Provide the (x, y) coordinate of the cell's center where the given text is located.  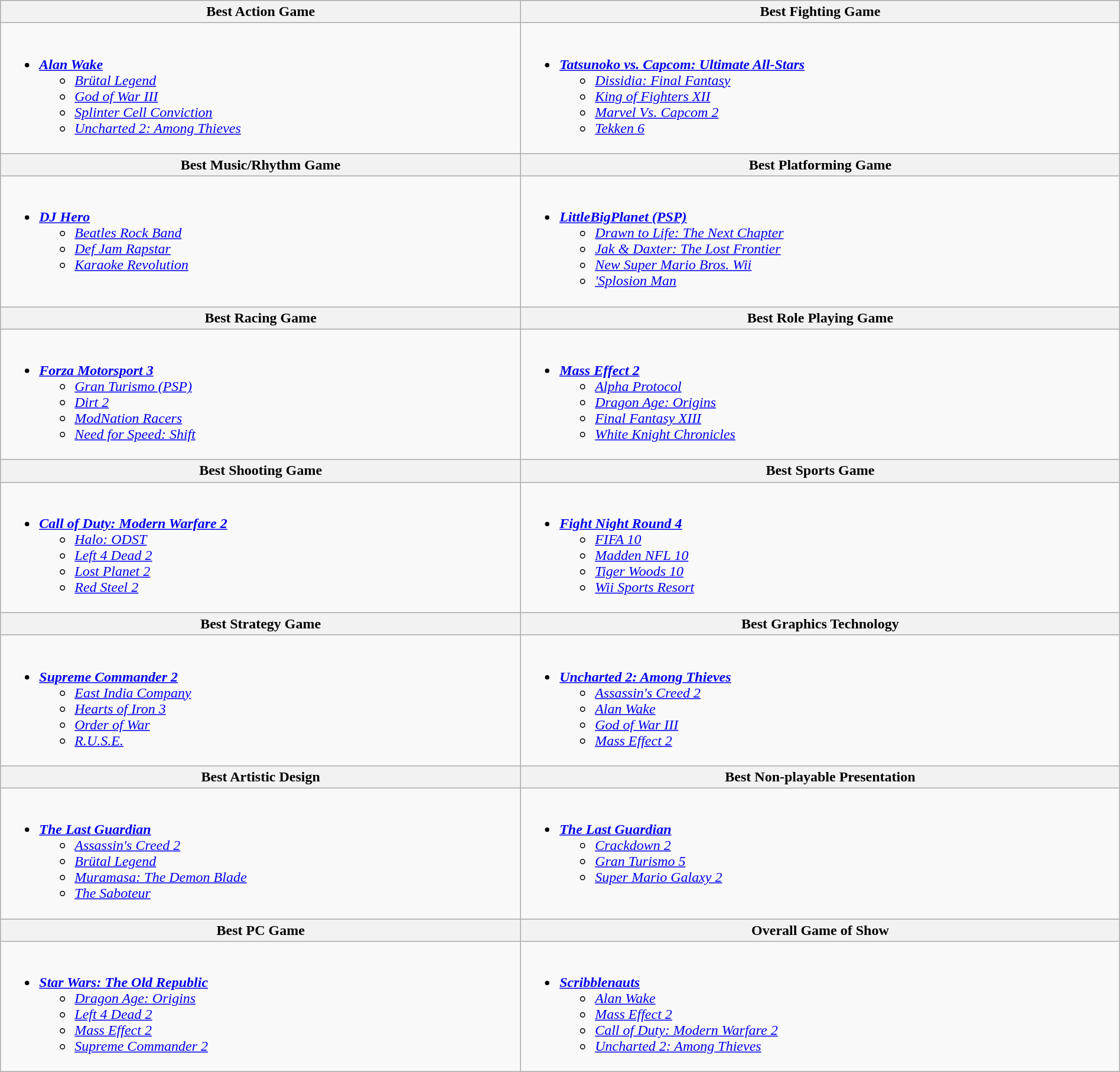
Best Action Game (261, 12)
Best Non-playable Presentation (821, 777)
The Last GuardianAssassin's Creed 2Brütal LegendMuramasa: The Demon BladeThe Saboteur (261, 853)
Best Music/Rhythm Game (261, 165)
Star Wars: The Old RepublicDragon Age: OriginsLeft 4 Dead 2Mass Effect 2Supreme Commander 2 (261, 1006)
Best Artistic Design (261, 777)
Best Graphics Technology (821, 624)
Tatsunoko vs. Capcom: Ultimate All-StarsDissidia: Final FantasyKing of Fighters XIIMarvel Vs. Capcom 2Tekken 6 (821, 89)
Alan WakeBrütal LegendGod of War IIISplinter Cell ConvictionUncharted 2: Among Thieves (261, 89)
Best Platforming Game (821, 165)
Supreme Commander 2East India CompanyHearts of Iron 3Order of WarR.U.S.E. (261, 700)
Fight Night Round 4FIFA 10Madden NFL 10Tiger Woods 10Wii Sports Resort (821, 547)
Best Shooting Game (261, 471)
DJ HeroBeatles Rock BandDef Jam RapstarKaraoke Revolution (261, 241)
Best Role Playing Game (821, 318)
Overall Game of Show (821, 930)
Best Fighting Game (821, 12)
ScribblenautsAlan WakeMass Effect 2Call of Duty: Modern Warfare 2Uncharted 2: Among Thieves (821, 1006)
Best Racing Game (261, 318)
Best Strategy Game (261, 624)
Best Sports Game (821, 471)
LittleBigPlanet (PSP)Drawn to Life: The Next ChapterJak & Daxter: The Lost FrontierNew Super Mario Bros. Wii'Splosion Man (821, 241)
Call of Duty: Modern Warfare 2Halo: ODSTLeft 4 Dead 2Lost Planet 2Red Steel 2 (261, 547)
The Last GuardianCrackdown 2Gran Turismo 5Super Mario Galaxy 2 (821, 853)
Forza Motorsport 3Gran Turismo (PSP)Dirt 2ModNation RacersNeed for Speed: Shift (261, 395)
Uncharted 2: Among ThievesAssassin's Creed 2Alan WakeGod of War IIIMass Effect 2 (821, 700)
Mass Effect 2Alpha ProtocolDragon Age: OriginsFinal Fantasy XIIIWhite Knight Chronicles (821, 395)
Best PC Game (261, 930)
